Locate the cell with the specified text and output its [x, y] center coordinate. 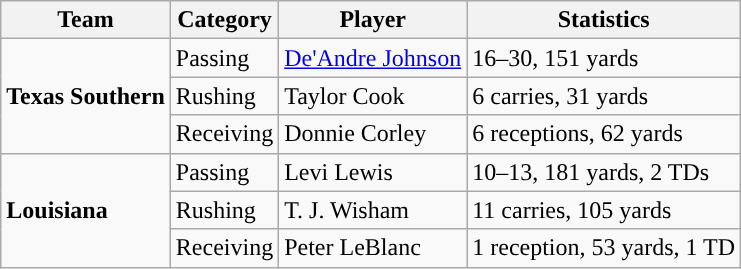
Statistics [604, 20]
1 reception, 53 yards, 1 TD [604, 248]
6 receptions, 62 yards [604, 134]
De'Andre Johnson [373, 58]
6 carries, 31 yards [604, 96]
Louisiana [86, 210]
Player [373, 20]
10–13, 181 yards, 2 TDs [604, 172]
Levi Lewis [373, 172]
16–30, 151 yards [604, 58]
Category [224, 20]
Taylor Cook [373, 96]
Donnie Corley [373, 134]
Peter LeBlanc [373, 248]
T. J. Wisham [373, 210]
Texas Southern [86, 96]
11 carries, 105 yards [604, 210]
Team [86, 20]
